Extract the (x, y) coordinate from the center of the cell holding the provided text.  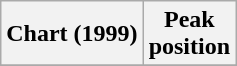
Chart (1999) (72, 34)
Peakposition (189, 34)
